Return the [x, y] coordinate for the center point of the cell that contains the specified text.  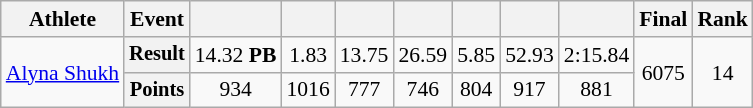
13.75 [364, 55]
14 [722, 72]
2:15.84 [596, 55]
777 [364, 90]
934 [236, 90]
Rank [722, 19]
746 [422, 90]
5.85 [476, 55]
Alyna Shukh [62, 72]
917 [530, 90]
Points [157, 90]
Final [663, 19]
1.83 [308, 55]
52.93 [530, 55]
1016 [308, 90]
881 [596, 90]
804 [476, 90]
Result [157, 55]
6075 [663, 72]
Athlete [62, 19]
Event [157, 19]
26.59 [422, 55]
14.32 PB [236, 55]
